Determine the (X, Y) coordinate at the center of the cell enclosing the given text.  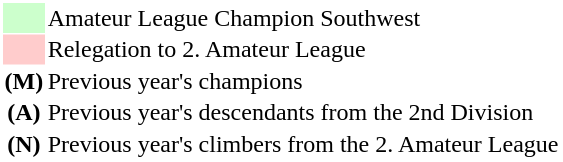
Previous year's climbers from the 2. Amateur League (303, 144)
(A) (24, 113)
Amateur League Champion Southwest (303, 18)
Previous year's descendants from the 2nd Division (303, 113)
Previous year's champions (303, 81)
(M) (24, 81)
(N) (24, 144)
Relegation to 2. Amateur League (303, 49)
